Provide the [x, y] coordinate of the cell's center where the given text is located.  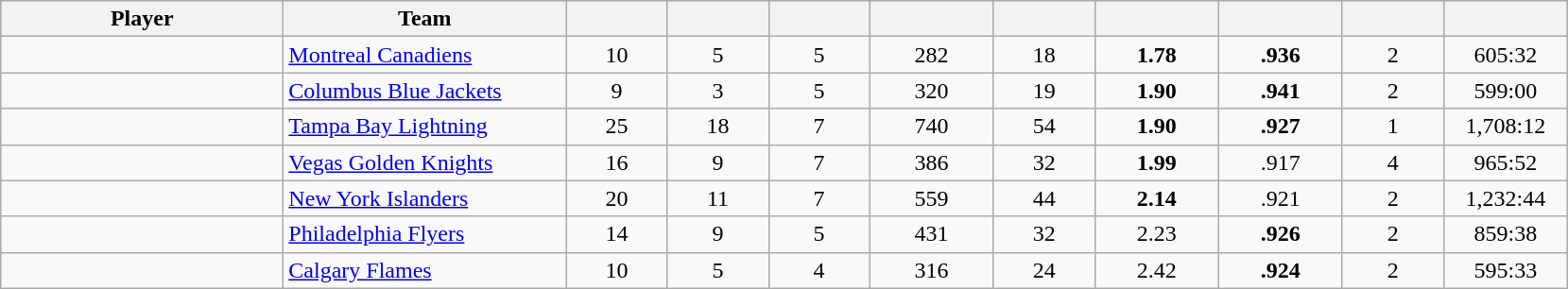
Calgary Flames [425, 270]
.941 [1280, 91]
2.23 [1157, 234]
740 [932, 127]
25 [616, 127]
2.42 [1157, 270]
1 [1393, 127]
1,232:44 [1505, 198]
Columbus Blue Jackets [425, 91]
595:33 [1505, 270]
.927 [1280, 127]
2.14 [1157, 198]
20 [616, 198]
320 [932, 91]
1.78 [1157, 55]
24 [1043, 270]
605:32 [1505, 55]
19 [1043, 91]
599:00 [1505, 91]
559 [932, 198]
316 [932, 270]
Philadelphia Flyers [425, 234]
386 [932, 162]
11 [718, 198]
Montreal Canadiens [425, 55]
Team [425, 19]
Player [142, 19]
44 [1043, 198]
.926 [1280, 234]
54 [1043, 127]
.924 [1280, 270]
.917 [1280, 162]
859:38 [1505, 234]
1.99 [1157, 162]
3 [718, 91]
Vegas Golden Knights [425, 162]
965:52 [1505, 162]
1,708:12 [1505, 127]
16 [616, 162]
New York Islanders [425, 198]
282 [932, 55]
.936 [1280, 55]
14 [616, 234]
431 [932, 234]
.921 [1280, 198]
Tampa Bay Lightning [425, 127]
